Locate the cell with the specified text and output its (x, y) center coordinate. 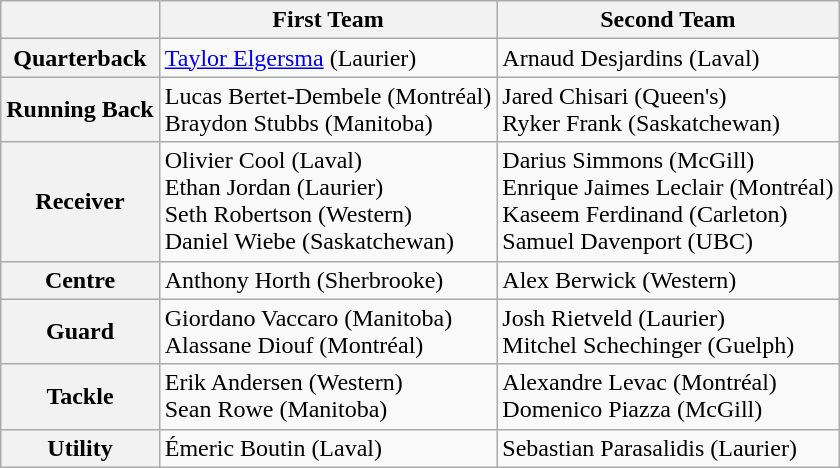
Josh Rietveld (Laurier)Mitchel Schechinger (Guelph) (668, 332)
Arnaud Desjardins (Laval) (668, 58)
Utility (80, 448)
Darius Simmons (McGill)Enrique Jaimes Leclair (Montréal)Kaseem Ferdinand (Carleton)Samuel Davenport (UBC) (668, 202)
Centre (80, 280)
Giordano Vaccaro (Manitoba)Alassane Diouf (Montréal) (328, 332)
Jared Chisari (Queen's)Ryker Frank (Saskatchewan) (668, 110)
Olivier Cool (Laval)Ethan Jordan (Laurier)Seth Robertson (Western)Daniel Wiebe (Saskatchewan) (328, 202)
Lucas Bertet-Dembele (Montréal)Braydon Stubbs (Manitoba) (328, 110)
Émeric Boutin (Laval) (328, 448)
Second Team (668, 20)
Sebastian Parasalidis (Laurier) (668, 448)
Tackle (80, 396)
Quarterback (80, 58)
Erik Andersen (Western)Sean Rowe (Manitoba) (328, 396)
Taylor Elgersma (Laurier) (328, 58)
Alex Berwick (Western) (668, 280)
Running Back (80, 110)
First Team (328, 20)
Receiver (80, 202)
Anthony Horth (Sherbrooke) (328, 280)
Alexandre Levac (Montréal)Domenico Piazza (McGill) (668, 396)
Guard (80, 332)
